Capture the cell that displays the provided text and extract its [X, Y] central coordinate. 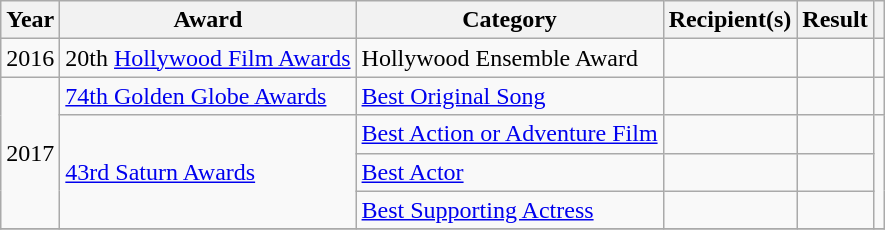
Year [30, 20]
Best Action or Adventure Film [510, 134]
Hollywood Ensemble Award [510, 58]
Best Actor [510, 172]
Result [835, 20]
2016 [30, 58]
20th Hollywood Film Awards [208, 58]
Best Supporting Actress [510, 210]
Best Original Song [510, 96]
2017 [30, 153]
43rd Saturn Awards [208, 172]
Recipient(s) [730, 20]
Award [208, 20]
74th Golden Globe Awards [208, 96]
Category [510, 20]
